Search for the cell housing the specified text and yield its [x, y] center coordinate. 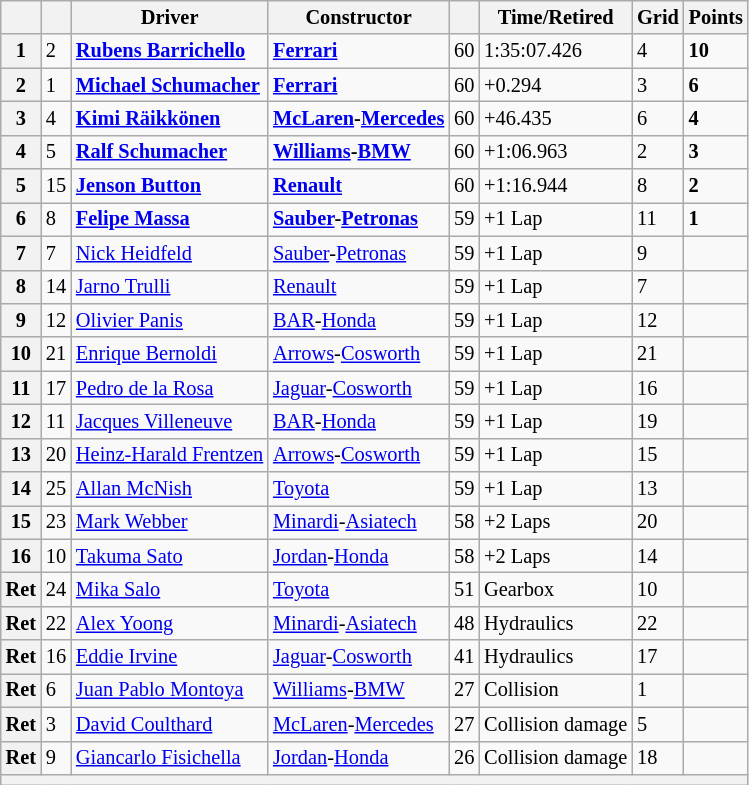
Felipe Massa [170, 219]
Nick Heidfeld [170, 253]
Olivier Panis [170, 320]
Juan Pablo Montoya [170, 690]
Kimi Räikkönen [170, 118]
Gearbox [556, 589]
Time/Retired [556, 17]
Collision [556, 690]
David Coulthard [170, 724]
+46.435 [556, 118]
Constructor [358, 17]
Alex Yoong [170, 623]
Jarno Trulli [170, 287]
Grid [658, 17]
51 [464, 589]
Eddie Irvine [170, 657]
Ralf Schumacher [170, 152]
19 [658, 421]
Heinz-Harald Frentzen [170, 455]
Jenson Button [170, 186]
+1:06.963 [556, 152]
Enrique Bernoldi [170, 354]
Mika Salo [170, 589]
Rubens Barrichello [170, 51]
25 [56, 489]
1:35:07.426 [556, 51]
Mark Webber [170, 522]
+0.294 [556, 85]
23 [56, 522]
Giancarlo Fisichella [170, 758]
26 [464, 758]
Pedro de la Rosa [170, 388]
48 [464, 623]
18 [658, 758]
41 [464, 657]
Michael Schumacher [170, 85]
Driver [170, 17]
+1:16.944 [556, 186]
Points [716, 17]
Allan McNish [170, 489]
Jacques Villeneuve [170, 421]
Takuma Sato [170, 556]
24 [56, 589]
